Identify which cell holds the provided text, then report its [x, y] central coordinate. 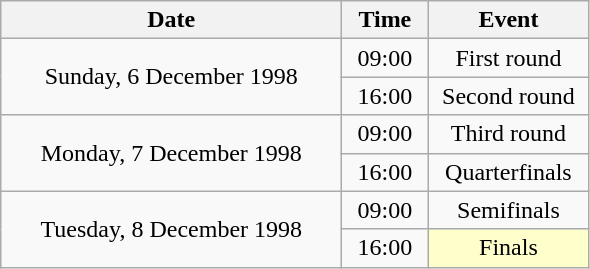
Sunday, 6 December 1998 [172, 77]
Third round [508, 134]
Tuesday, 8 December 1998 [172, 229]
Second round [508, 96]
Finals [508, 248]
Date [172, 20]
Quarterfinals [508, 172]
First round [508, 58]
Semifinals [508, 210]
Event [508, 20]
Time [385, 20]
Monday, 7 December 1998 [172, 153]
